Find where the given text appears and provide that cell's center as (X, Y) coordinate. 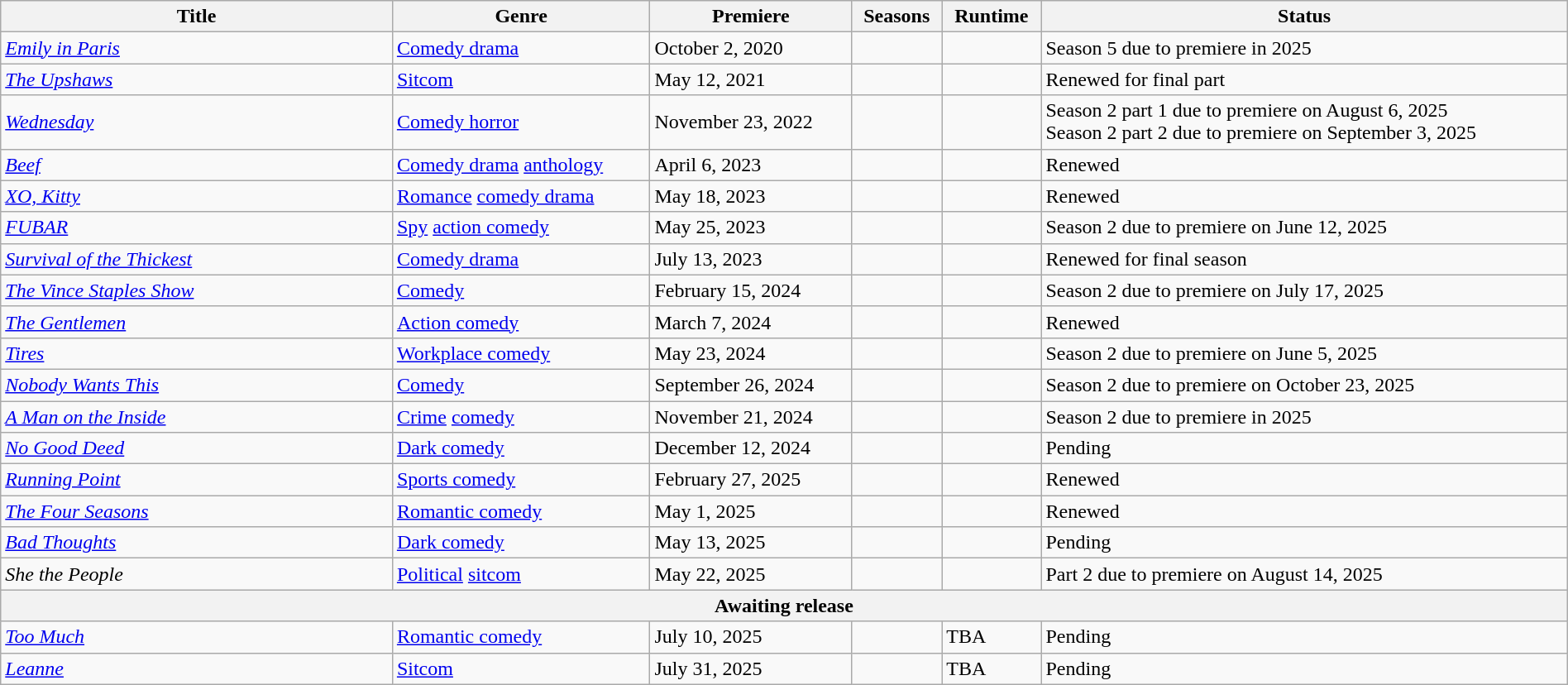
March 7, 2024 (751, 322)
July 10, 2025 (751, 637)
XO, Kitty (197, 196)
Nobody Wants This (197, 385)
Season 2 due to premiere on June 5, 2025 (1304, 353)
Emily in Paris (197, 48)
Political sitcom (521, 574)
The Vince Staples Show (197, 290)
Wednesday (197, 122)
Romance comedy drama (521, 196)
May 12, 2021 (751, 79)
May 23, 2024 (751, 353)
May 13, 2025 (751, 543)
Beef (197, 165)
Awaiting release (784, 606)
Survival of the Thickest (197, 259)
Season 2 part 1 due to premiere on August 6, 2025Season 2 part 2 due to premiere on September 3, 2025 (1304, 122)
Crime comedy (521, 416)
Season 2 due to premiere on June 12, 2025 (1304, 228)
Leanne (197, 668)
Premiere (751, 17)
May 18, 2023 (751, 196)
Bad Thoughts (197, 543)
Seasons (896, 17)
Renewed for final part (1304, 79)
The Upshaws (197, 79)
May 22, 2025 (751, 574)
Workplace comedy (521, 353)
No Good Deed (197, 448)
Genre (521, 17)
Runtime (992, 17)
May 1, 2025 (751, 511)
The Four Seasons (197, 511)
May 25, 2023 (751, 228)
November 21, 2024 (751, 416)
February 27, 2025 (751, 480)
Title (197, 17)
Season 5 due to premiere in 2025 (1304, 48)
February 15, 2024 (751, 290)
Running Point (197, 480)
November 23, 2022 (751, 122)
Renewed for final season (1304, 259)
Part 2 due to premiere on August 14, 2025 (1304, 574)
Sports comedy (521, 480)
July 13, 2023 (751, 259)
A Man on the Inside (197, 416)
Comedy drama anthology (521, 165)
Status (1304, 17)
September 26, 2024 (751, 385)
Action comedy (521, 322)
The Gentlemen (197, 322)
FUBAR (197, 228)
Season 2 due to premiere in 2025 (1304, 416)
July 31, 2025 (751, 668)
December 12, 2024 (751, 448)
Tires (197, 353)
Season 2 due to premiere on July 17, 2025 (1304, 290)
She the People (197, 574)
Comedy horror (521, 122)
Too Much (197, 637)
October 2, 2020 (751, 48)
Spy action comedy (521, 228)
Season 2 due to premiere on October 23, 2025 (1304, 385)
April 6, 2023 (751, 165)
